Detect which cell encompasses the target text, then output its [x, y] center coordinate. 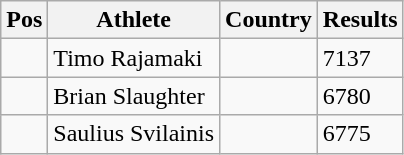
Saulius Svilainis [134, 134]
6780 [360, 96]
Pos [24, 20]
7137 [360, 58]
Results [360, 20]
Athlete [134, 20]
Brian Slaughter [134, 96]
Country [269, 20]
6775 [360, 134]
Timo Rajamaki [134, 58]
